Determine the [X, Y] coordinate at the center of the cell enclosing the given text.  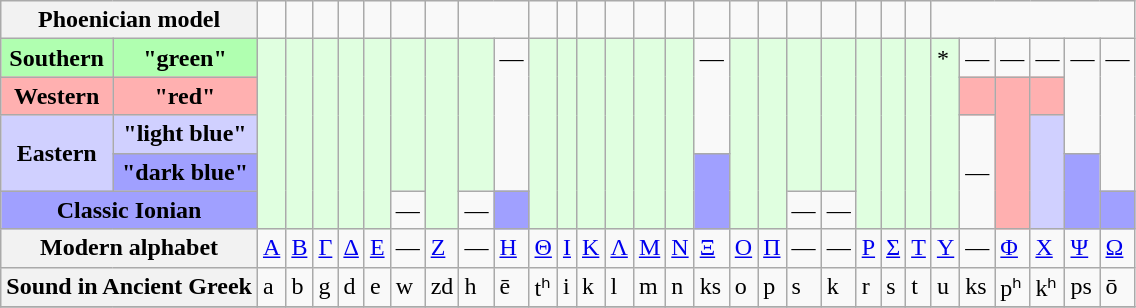
g [326, 287]
Ε [377, 248]
Β [300, 248]
Ι [566, 248]
Δ [352, 248]
"dark blue" [186, 172]
Ν [680, 248]
Σ [894, 248]
Π [772, 248]
h [476, 287]
Λ [619, 248]
Classic Ionian [130, 210]
u [945, 287]
i [566, 287]
Modern alphabet [130, 248]
Χ [1048, 248]
Γ [326, 248]
Η [512, 248]
Sound in Ancient Greek [130, 287]
Ρ [868, 248]
Phoenician model [130, 20]
r [868, 287]
"green" [186, 58]
ē [512, 287]
Ψ [1082, 248]
Ξ [712, 248]
p [772, 287]
* [945, 134]
l [619, 287]
Μ [649, 248]
b [300, 287]
Κ [590, 248]
n [680, 287]
Southern [57, 58]
Ο [743, 248]
Ζ [442, 248]
kʰ [1048, 287]
"light blue" [186, 134]
"red" [186, 96]
Τ [919, 248]
zd [442, 287]
m [649, 287]
o [743, 287]
d [352, 287]
tʰ [543, 287]
e [377, 287]
Υ [945, 248]
ō [1118, 287]
Α [271, 248]
t [919, 287]
w [408, 287]
a [271, 287]
Θ [543, 248]
ps [1082, 287]
Φ [1012, 248]
Western [57, 96]
Eastern [57, 153]
Ω [1118, 248]
pʰ [1012, 287]
